Provide the (X, Y) coordinate of the cell's center where the given text is located.  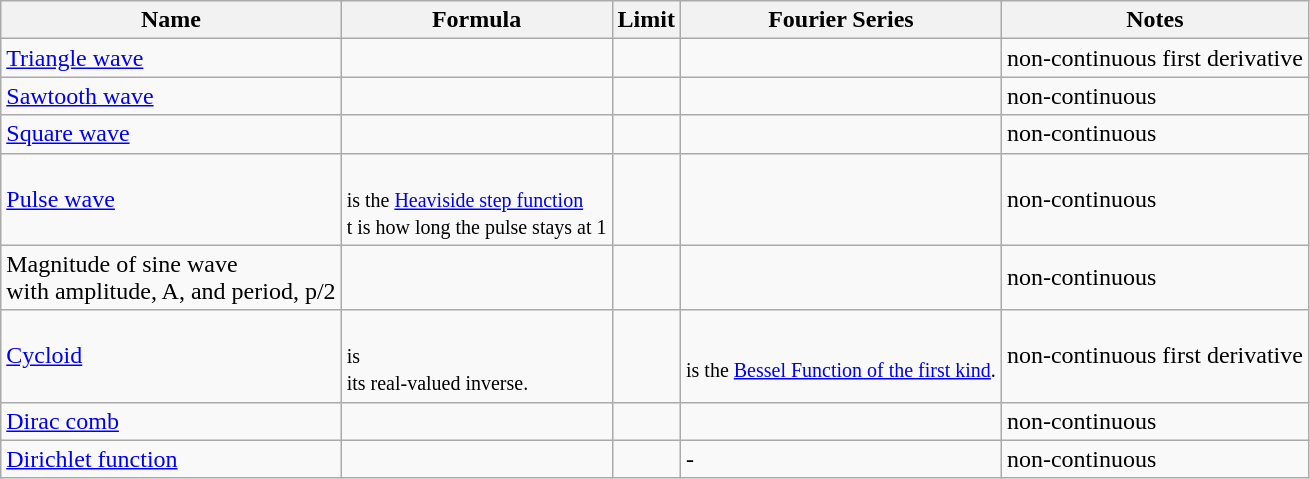
Cycloid (171, 356)
Magnitude of sine wave with amplitude, A, and period, p/2 (171, 278)
- (840, 459)
Sawtooth wave (171, 96)
isits real-valued inverse. (476, 356)
Name (171, 20)
Dirac comb (171, 421)
Dirichlet function (171, 459)
Formula (476, 20)
Fourier Series (840, 20)
Square wave (171, 134)
is the Heaviside step functiont is how long the pulse stays at 1 (476, 199)
Triangle wave (171, 58)
Pulse wave (171, 199)
Notes (1154, 20)
Limit (646, 20)
is the Bessel Function of the first kind. (840, 356)
